Find where the given text appears and provide that cell's center as (X, Y) coordinate. 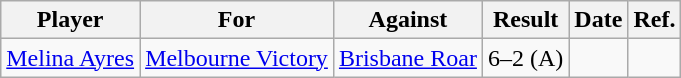
Date (598, 20)
Melbourne Victory (237, 58)
Ref. (654, 20)
Player (70, 20)
Melina Ayres (70, 58)
For (237, 20)
Against (408, 20)
6–2 (A) (525, 58)
Result (525, 20)
Brisbane Roar (408, 58)
